Pinpoint the cell where the given text exists, returning its (x, y) midpoint coordinate. 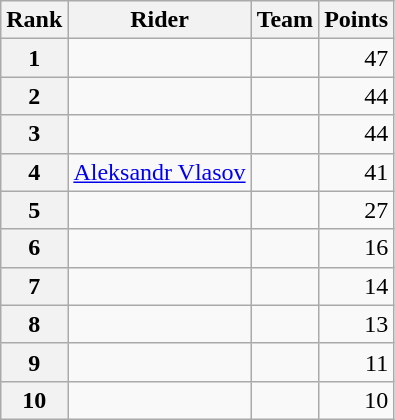
Rider (160, 20)
Team (285, 20)
Aleksandr Vlasov (160, 172)
7 (34, 286)
6 (34, 248)
5 (34, 210)
16 (356, 248)
41 (356, 172)
8 (34, 324)
Points (356, 20)
9 (34, 362)
Rank (34, 20)
47 (356, 58)
14 (356, 286)
27 (356, 210)
3 (34, 134)
13 (356, 324)
11 (356, 362)
1 (34, 58)
2 (34, 96)
4 (34, 172)
